Output the (X, Y) coordinate of the center of the cell containing the given text.  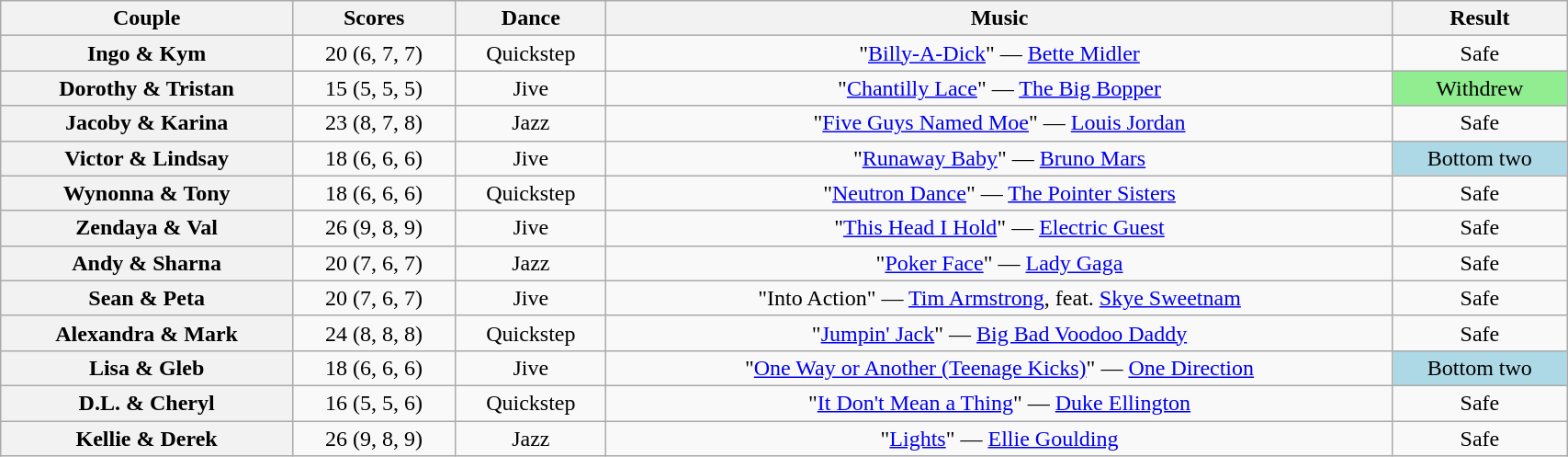
D.L. & Cheryl (147, 403)
Jacoby & Karina (147, 123)
Dorothy & Tristan (147, 88)
Dance (531, 18)
Couple (147, 18)
"One Way or Another (Teenage Kicks)" — One Direction (999, 368)
Kellie & Derek (147, 439)
"Lights" — Ellie Goulding (999, 439)
24 (8, 8, 8) (373, 333)
Sean & Peta (147, 298)
15 (5, 5, 5) (373, 88)
"Into Action" — Tim Armstrong, feat. Skye Sweetnam (999, 298)
"Poker Face" — Lady Gaga (999, 263)
Wynonna & Tony (147, 193)
Ingo & Kym (147, 53)
Withdrew (1480, 88)
16 (5, 5, 6) (373, 403)
Scores (373, 18)
"Runaway Baby" — Bruno Mars (999, 158)
"Neutron Dance" — The Pointer Sisters (999, 193)
Music (999, 18)
"This Head I Hold" — Electric Guest (999, 228)
Victor & Lindsay (147, 158)
Alexandra & Mark (147, 333)
"Chantilly Lace" — The Big Bopper (999, 88)
"Jumpin' Jack" — Big Bad Voodoo Daddy (999, 333)
Result (1480, 18)
"Billy-A-Dick" — Bette Midler (999, 53)
Andy & Sharna (147, 263)
"Five Guys Named Moe" — Louis Jordan (999, 123)
20 (6, 7, 7) (373, 53)
"It Don't Mean a Thing" — Duke Ellington (999, 403)
23 (8, 7, 8) (373, 123)
Zendaya & Val (147, 228)
Lisa & Gleb (147, 368)
